Locate the cell with the specified text and output its (X, Y) center coordinate. 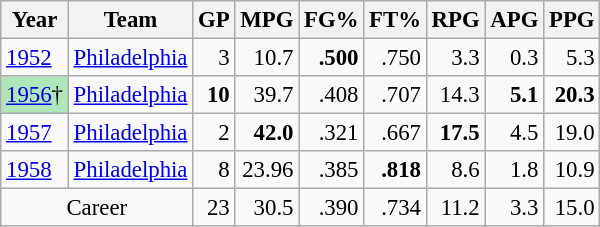
PPG (572, 20)
1.8 (514, 170)
10.7 (267, 58)
1952 (35, 58)
.321 (332, 133)
.500 (332, 58)
.385 (332, 170)
10 (214, 95)
30.5 (267, 208)
42.0 (267, 133)
FT% (396, 20)
23 (214, 208)
39.7 (267, 95)
Year (35, 20)
MPG (267, 20)
1958 (35, 170)
.818 (396, 170)
11.2 (456, 208)
.390 (332, 208)
3 (214, 58)
5.3 (572, 58)
1957 (35, 133)
8 (214, 170)
APG (514, 20)
.667 (396, 133)
5.1 (514, 95)
Career (97, 208)
20.3 (572, 95)
4.5 (514, 133)
8.6 (456, 170)
10.9 (572, 170)
.734 (396, 208)
19.0 (572, 133)
23.96 (267, 170)
1956† (35, 95)
15.0 (572, 208)
14.3 (456, 95)
GP (214, 20)
RPG (456, 20)
.750 (396, 58)
FG% (332, 20)
2 (214, 133)
.408 (332, 95)
17.5 (456, 133)
Team (130, 20)
0.3 (514, 58)
.707 (396, 95)
